Locate the cell with the specified text and output its (x, y) center coordinate. 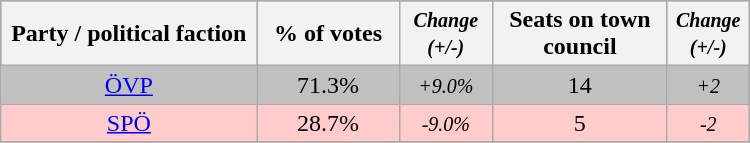
-9.0% (446, 123)
71.3% (328, 85)
Seats on town council (580, 34)
-2 (708, 123)
5 (580, 123)
ÖVP (129, 85)
28.7% (328, 123)
14 (580, 85)
Party / political faction (129, 34)
% of votes (328, 34)
+2 (708, 85)
+9.0% (446, 85)
SPÖ (129, 123)
